Output the (x, y) coordinate of the center of the cell containing the given text.  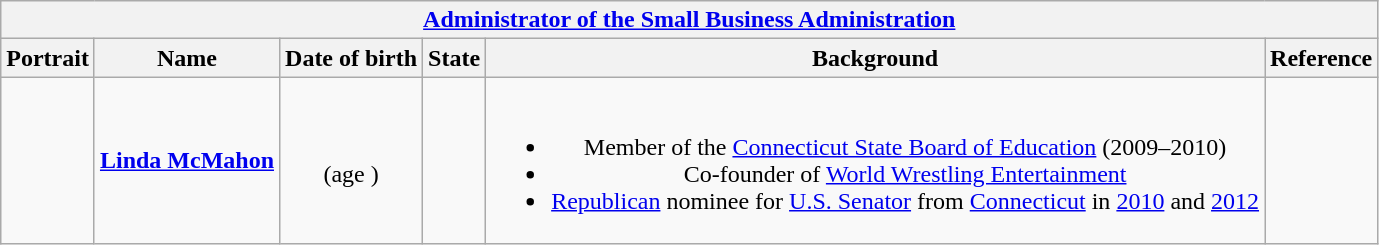
Background (876, 58)
State (454, 58)
Portrait (48, 58)
(age ) (352, 160)
Date of birth (352, 58)
Reference (1322, 58)
Name (186, 58)
Linda McMahon (186, 160)
Administrator of the Small Business Administration (690, 20)
